Provide the [x, y] coordinate of the cell's center where the given text is located.  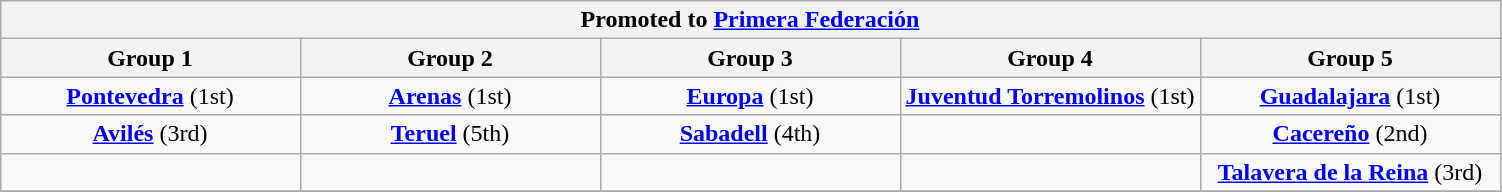
Group 1 [150, 58]
Talavera de la Reina (3rd) [1350, 172]
Sabadell (4th) [750, 134]
Group 3 [750, 58]
Arenas (1st) [450, 96]
Group 2 [450, 58]
Promoted to Primera Federación [750, 20]
Group 4 [1050, 58]
Teruel (5th) [450, 134]
Group 5 [1350, 58]
Avilés (3rd) [150, 134]
Europa (1st) [750, 96]
Cacereño (2nd) [1350, 134]
Guadalajara (1st) [1350, 96]
Juventud Torremolinos (1st) [1050, 96]
Pontevedra (1st) [150, 96]
